Search for the cell housing the specified text and yield its [X, Y] center coordinate. 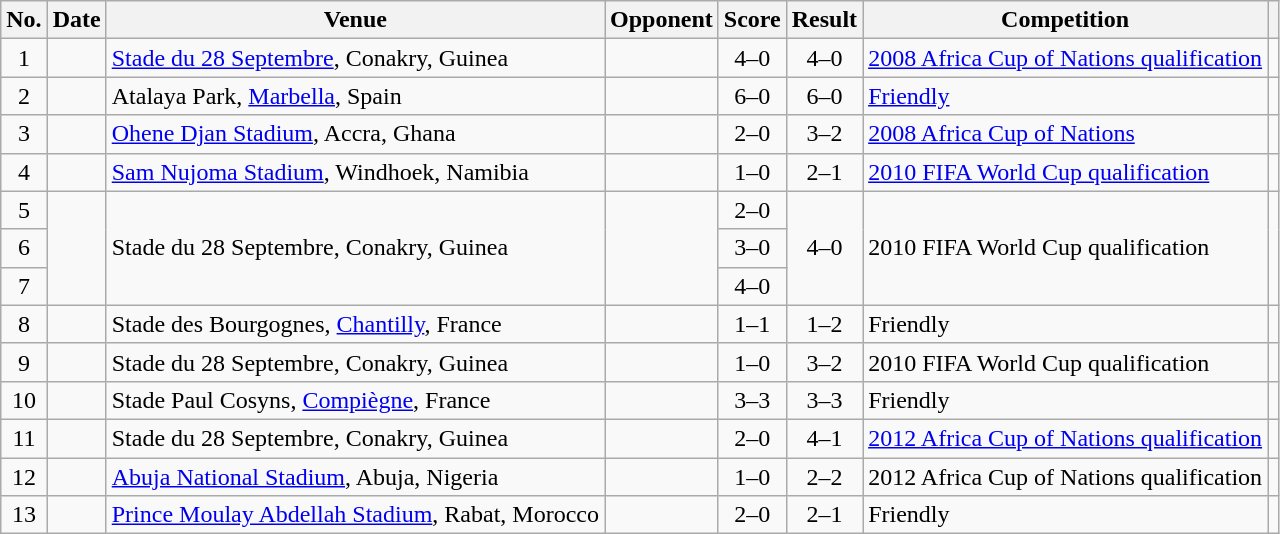
Date [76, 20]
1–2 [824, 324]
Venue [355, 20]
12 [24, 477]
4–1 [824, 438]
4 [24, 172]
Stade Paul Cosyns, Compiègne, France [355, 400]
3 [24, 134]
2–2 [824, 477]
Atalaya Park, Marbella, Spain [355, 96]
7 [24, 286]
2008 Africa Cup of Nations qualification [1066, 58]
2 [24, 96]
5 [24, 210]
No. [24, 20]
Stade des Bourgognes, Chantilly, France [355, 324]
9 [24, 362]
Score [752, 20]
3–0 [752, 248]
11 [24, 438]
10 [24, 400]
13 [24, 515]
Opponent [661, 20]
Abuja National Stadium, Abuja, Nigeria [355, 477]
8 [24, 324]
Competition [1066, 20]
Sam Nujoma Stadium, Windhoek, Namibia [355, 172]
Result [824, 20]
Ohene Djan Stadium, Accra, Ghana [355, 134]
2008 Africa Cup of Nations [1066, 134]
6 [24, 248]
1 [24, 58]
1–1 [752, 324]
Prince Moulay Abdellah Stadium, Rabat, Morocco [355, 515]
